Find where the given text appears and provide that cell's center as [X, Y] coordinate. 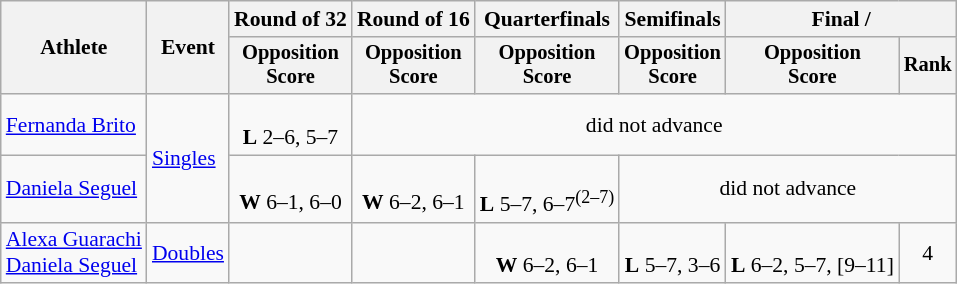
Daniela Seguel [74, 190]
Doubles [188, 252]
Rank [928, 66]
L 5–7, 3–6 [672, 252]
Alexa GuarachiDaniela Seguel [74, 252]
Athlete [74, 48]
Semifinals [672, 19]
Final / [842, 19]
Round of 32 [290, 19]
L 6–2, 5–7, [9–11] [812, 252]
Fernanda Brito [74, 124]
4 [928, 252]
Round of 16 [414, 19]
Quarterfinals [547, 19]
Singles [188, 158]
L 2–6, 5–7 [290, 124]
W 6–1, 6–0 [290, 190]
L 5–7, 6–7(2–7) [547, 190]
Event [188, 48]
